Scan for the cell matching the given text and deliver its [X, Y] coordinate at center. 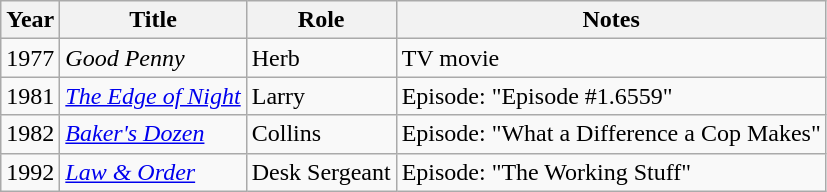
Larry [321, 96]
Notes [611, 20]
Good Penny [153, 58]
Collins [321, 134]
Role [321, 20]
Law & Order [153, 172]
The Edge of Night [153, 96]
Episode: "Episode #1.6559" [611, 96]
Episode: "The Working Stuff" [611, 172]
TV movie [611, 58]
Herb [321, 58]
1992 [30, 172]
Desk Sergeant [321, 172]
1982 [30, 134]
1977 [30, 58]
1981 [30, 96]
Baker's Dozen [153, 134]
Title [153, 20]
Episode: "What a Difference a Cop Makes" [611, 134]
Year [30, 20]
